Search for the cell housing the specified text and yield its [X, Y] center coordinate. 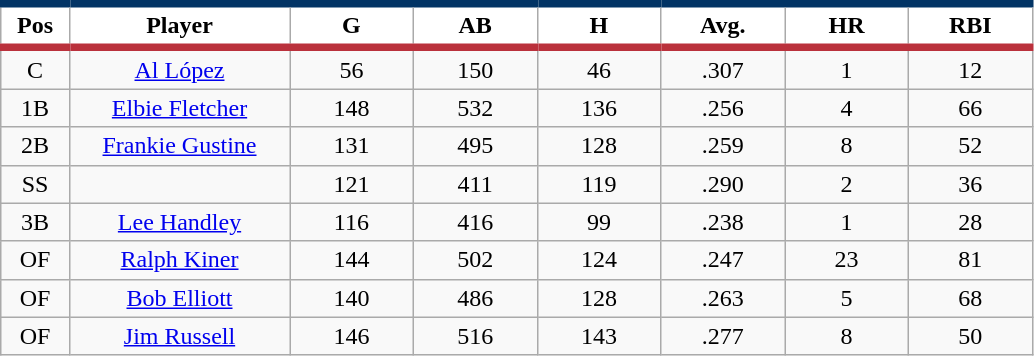
46 [599, 68]
131 [352, 146]
495 [475, 146]
.247 [723, 260]
5 [847, 298]
416 [475, 222]
150 [475, 68]
.290 [723, 184]
2B [36, 146]
Frankie Gustine [179, 146]
.256 [723, 108]
4 [847, 108]
Avg. [723, 26]
AB [475, 26]
136 [599, 108]
124 [599, 260]
.307 [723, 68]
66 [970, 108]
.238 [723, 222]
121 [352, 184]
Ralph Kiner [179, 260]
144 [352, 260]
23 [847, 260]
Elbie Fletcher [179, 108]
411 [475, 184]
146 [352, 336]
148 [352, 108]
1B [36, 108]
H [599, 26]
.263 [723, 298]
486 [475, 298]
532 [475, 108]
28 [970, 222]
116 [352, 222]
Pos [36, 26]
502 [475, 260]
50 [970, 336]
Player [179, 26]
Al López [179, 68]
140 [352, 298]
Bob Elliott [179, 298]
Jim Russell [179, 336]
68 [970, 298]
36 [970, 184]
C [36, 68]
56 [352, 68]
12 [970, 68]
119 [599, 184]
143 [599, 336]
516 [475, 336]
.277 [723, 336]
RBI [970, 26]
3B [36, 222]
Lee Handley [179, 222]
.259 [723, 146]
2 [847, 184]
G [352, 26]
99 [599, 222]
HR [847, 26]
52 [970, 146]
81 [970, 260]
SS [36, 184]
